For the text-containing cell, return its midpoint in [X, Y] coordinate format. 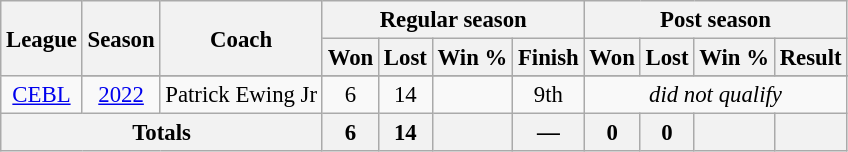
League [42, 38]
Season [121, 38]
Post season [716, 20]
Coach [241, 38]
— [548, 133]
Regular season [453, 20]
did not qualify [716, 95]
Result [810, 58]
9th [548, 95]
CEBL [42, 95]
2022 [121, 95]
Patrick Ewing Jr [241, 95]
Totals [162, 133]
Finish [548, 58]
